Locate the cell with the specified text and output its [X, Y] center coordinate. 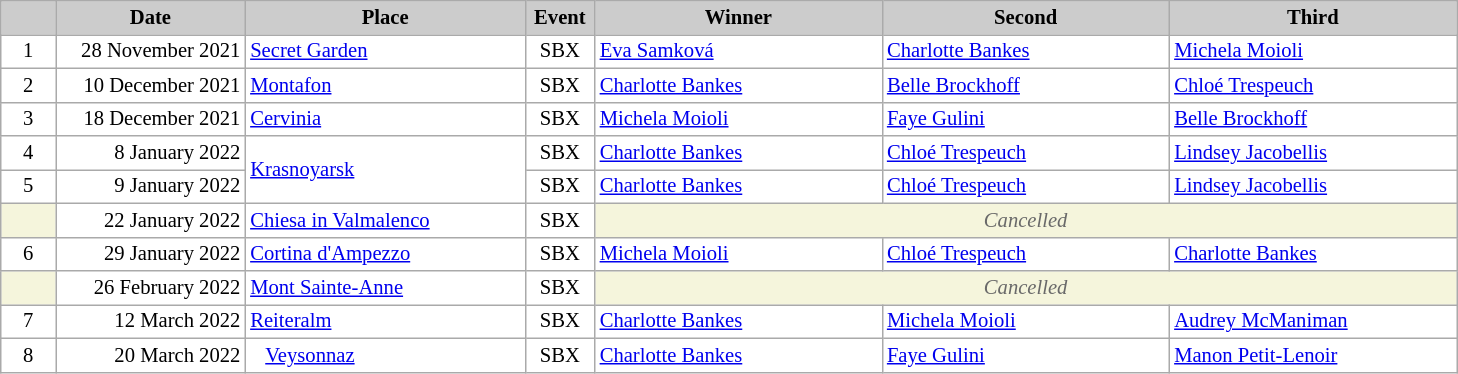
Audrey McManiman [1312, 321]
4 [28, 153]
6 [28, 254]
12 March 2022 [151, 321]
20 March 2022 [151, 355]
Second [1026, 17]
Eva Samková [738, 51]
9 January 2022 [151, 186]
Chiesa in Valmalenco [385, 220]
Secret Garden [385, 51]
Event [560, 17]
Date [151, 17]
10 December 2021 [151, 85]
18 December 2021 [151, 119]
26 February 2022 [151, 287]
Veysonnaz [385, 355]
2 [28, 85]
28 November 2021 [151, 51]
22 January 2022 [151, 220]
Cortina d'Ampezzo [385, 254]
Reiteralm [385, 321]
1 [28, 51]
Montafon [385, 85]
8 January 2022 [151, 153]
Winner [738, 17]
5 [28, 186]
29 January 2022 [151, 254]
8 [28, 355]
Krasnoyarsk [385, 170]
Place [385, 17]
3 [28, 119]
7 [28, 321]
Cervinia [385, 119]
Mont Sainte-Anne [385, 287]
Third [1312, 17]
Manon Petit-Lenoir [1312, 355]
